Search for the cell housing the specified text and yield its [X, Y] center coordinate. 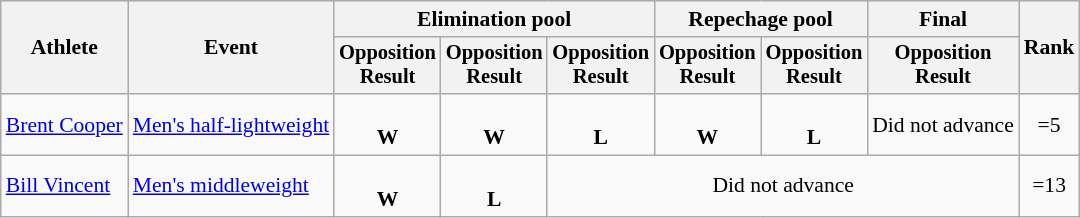
Rank [1050, 48]
Final [943, 19]
=13 [1050, 186]
=5 [1050, 124]
Men's middleweight [231, 186]
Athlete [64, 48]
Bill Vincent [64, 186]
Men's half-lightweight [231, 124]
Elimination pool [494, 19]
Brent Cooper [64, 124]
Event [231, 48]
Repechage pool [760, 19]
